For the text-containing cell, return its midpoint in [x, y] coordinate format. 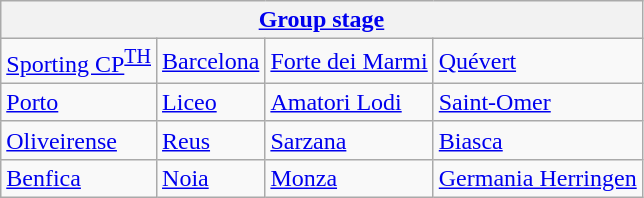
Barcelona [211, 62]
Monza [349, 178]
Biasca [538, 140]
Sporting CPTH [79, 62]
Liceo [211, 102]
Saint-Omer [538, 102]
Quévert [538, 62]
Reus [211, 140]
Porto [79, 102]
Benfica [79, 178]
Amatori Lodi [349, 102]
Sarzana [349, 140]
Group stage [322, 20]
Oliveirense [79, 140]
Noia [211, 178]
Germania Herringen [538, 178]
Forte dei Marmi [349, 62]
